Pinpoint the cell where the given text exists, returning its (x, y) midpoint coordinate. 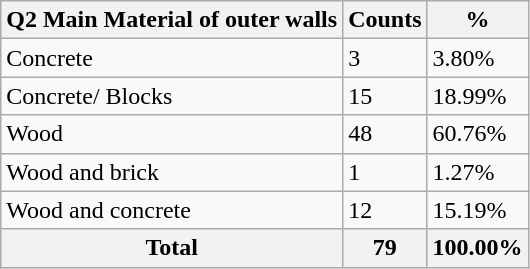
100.00% (478, 248)
Wood (172, 134)
1 (385, 172)
60.76% (478, 134)
3.80% (478, 58)
Concrete/ Blocks (172, 96)
1.27% (478, 172)
12 (385, 210)
15 (385, 96)
% (478, 20)
Total (172, 248)
Wood and brick (172, 172)
Wood and concrete (172, 210)
48 (385, 134)
15.19% (478, 210)
Q2 Main Material of outer walls (172, 20)
79 (385, 248)
Counts (385, 20)
18.99% (478, 96)
3 (385, 58)
Concrete (172, 58)
